Return the [X, Y] coordinate for the center point of the cell that contains the specified text.  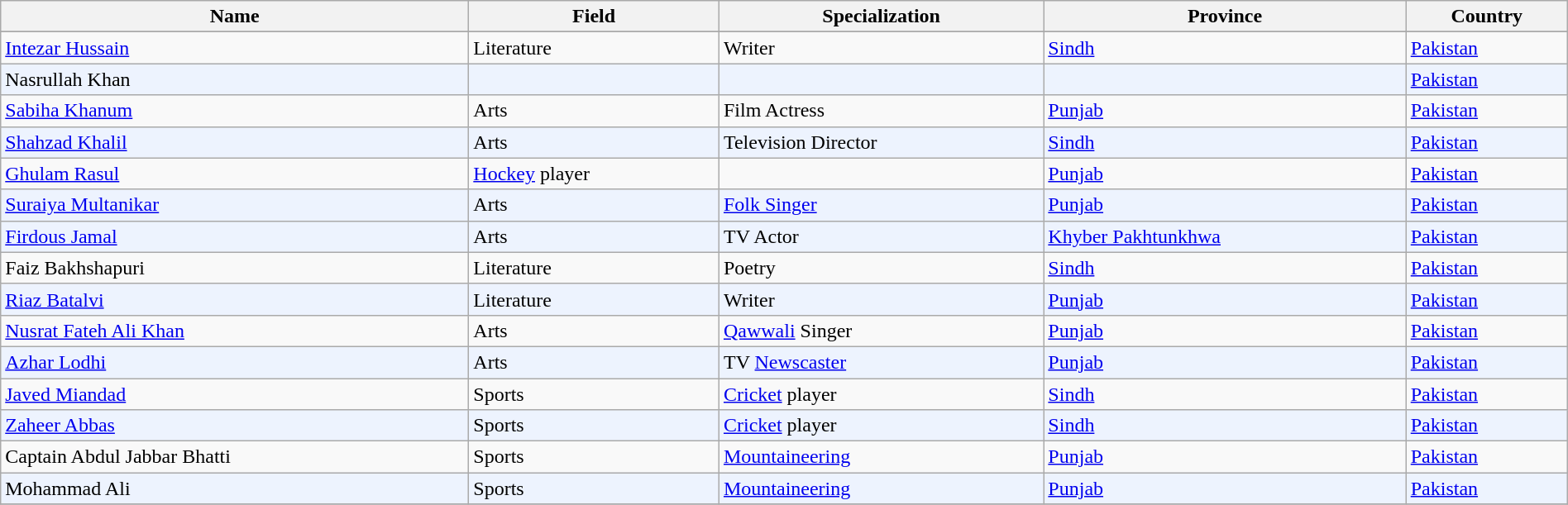
Qawwali Singer [881, 331]
Zaheer Abbas [235, 426]
Specialization [881, 17]
Riaz Batalvi [235, 299]
Field [594, 17]
Name [235, 17]
Azhar Lodhi [235, 362]
Folk Singer [881, 205]
Firdous Jamal [235, 236]
Television Director [881, 142]
Sabiha Khanum [235, 111]
Poetry [881, 268]
Province [1225, 17]
Mohammad Ali [235, 488]
TV Actor [881, 236]
Captain Abdul Jabbar Bhatti [235, 457]
Ghulam Rasul [235, 174]
Nasrullah Khan [235, 79]
Suraiya Multanikar [235, 205]
Nusrat Fateh Ali Khan [235, 331]
Faiz Bakhshapuri [235, 268]
TV Newscaster [881, 362]
Hockey player [594, 174]
Intezar Hussain [235, 48]
Film Actress [881, 111]
Country [1487, 17]
Shahzad Khalil [235, 142]
Javed Miandad [235, 394]
Khyber Pakhtunkhwa [1225, 236]
